Return the [x, y] coordinate for the center point of the cell that contains the specified text.  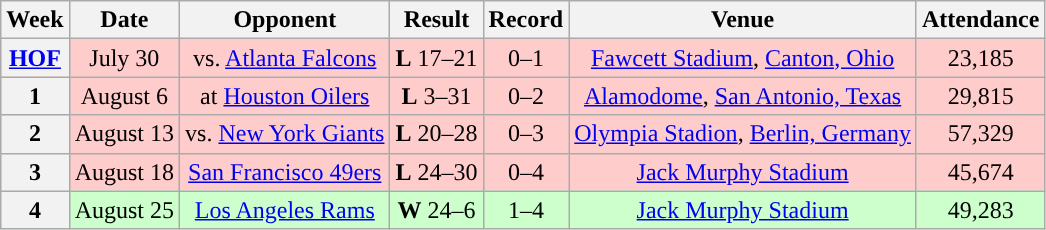
W 24–6 [436, 210]
Attendance [980, 20]
0–2 [526, 96]
Alamodome, San Antonio, Texas [743, 96]
Week [35, 20]
0–3 [526, 134]
at Houston Oilers [285, 96]
L 17–21 [436, 58]
Result [436, 20]
August 25 [124, 210]
4 [35, 210]
Record [526, 20]
23,185 [980, 58]
HOF [35, 58]
July 30 [124, 58]
0–4 [526, 172]
1 [35, 96]
L 20–28 [436, 134]
Venue [743, 20]
1–4 [526, 210]
San Francisco 49ers [285, 172]
49,283 [980, 210]
2 [35, 134]
Fawcett Stadium, Canton, Ohio [743, 58]
L 24–30 [436, 172]
29,815 [980, 96]
3 [35, 172]
Date [124, 20]
vs. Atlanta Falcons [285, 58]
Opponent [285, 20]
August 6 [124, 96]
Olympia Stadion, Berlin, Germany [743, 134]
0–1 [526, 58]
Los Angeles Rams [285, 210]
vs. New York Giants [285, 134]
August 18 [124, 172]
45,674 [980, 172]
L 3–31 [436, 96]
August 13 [124, 134]
57,329 [980, 134]
